Scan for the cell matching the given text and deliver its (x, y) coordinate at center. 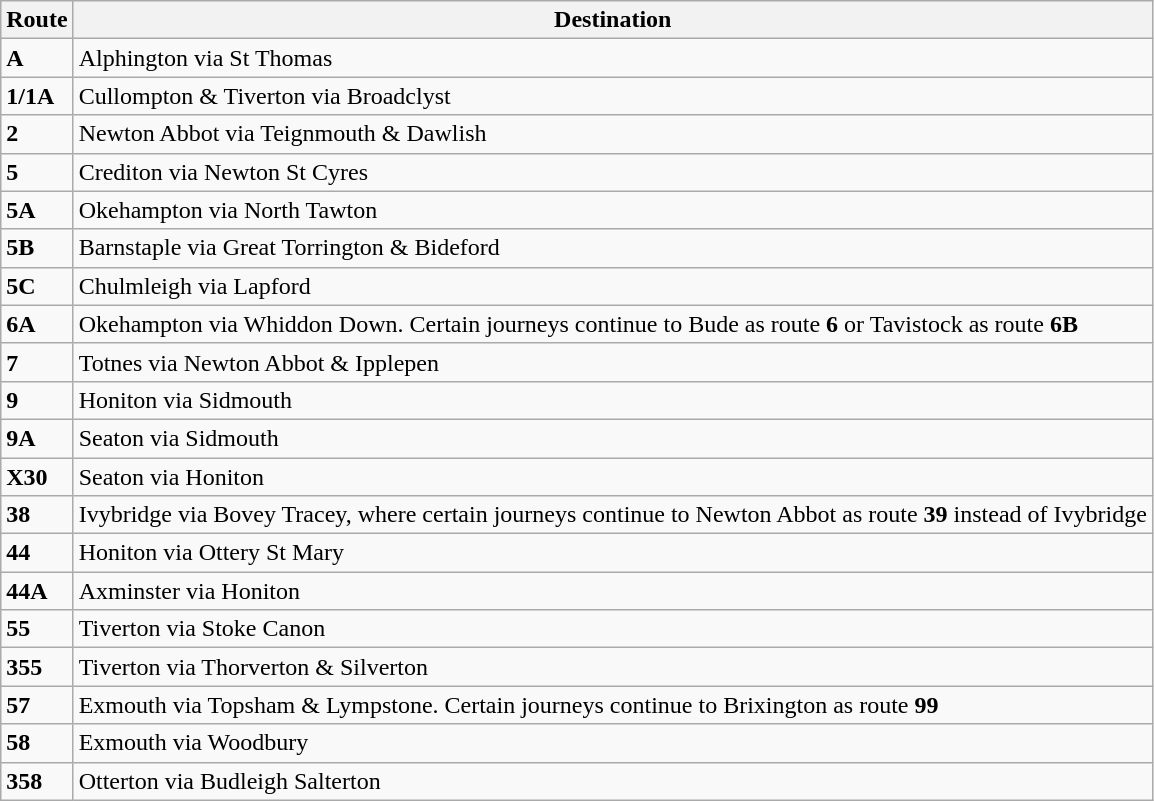
7 (37, 362)
358 (37, 781)
Crediton via Newton St Cyres (612, 172)
X30 (37, 477)
1/1A (37, 96)
Newton Abbot via Teignmouth & Dawlish (612, 134)
Seaton via Honiton (612, 477)
2 (37, 134)
Alphington via St Thomas (612, 58)
44A (37, 591)
9 (37, 400)
Cullompton & Tiverton via Broadclyst (612, 96)
Exmouth via Woodbury (612, 743)
Destination (612, 20)
5C (37, 286)
58 (37, 743)
55 (37, 629)
Seaton via Sidmouth (612, 438)
Okehampton via North Tawton (612, 210)
Ivybridge via Bovey Tracey, where certain journeys continue to Newton Abbot as route 39 instead of Ivybridge (612, 515)
Route (37, 20)
355 (37, 667)
57 (37, 705)
Otterton via Budleigh Salterton (612, 781)
Okehampton via Whiddon Down. Certain journeys continue to Bude as route 6 or Tavistock as route 6B (612, 324)
5B (37, 248)
Honiton via Ottery St Mary (612, 553)
Barnstaple via Great Torrington & Bideford (612, 248)
Tiverton via Stoke Canon (612, 629)
Exmouth via Topsham & Lympstone. Certain journeys continue to Brixington as route 99 (612, 705)
Axminster via Honiton (612, 591)
38 (37, 515)
5 (37, 172)
6A (37, 324)
A (37, 58)
44 (37, 553)
Totnes via Newton Abbot & Ipplepen (612, 362)
5A (37, 210)
Tiverton via Thorverton & Silverton (612, 667)
Honiton via Sidmouth (612, 400)
Chulmleigh via Lapford (612, 286)
9A (37, 438)
